Extract the (X, Y) coordinate from the center of the cell holding the provided text.  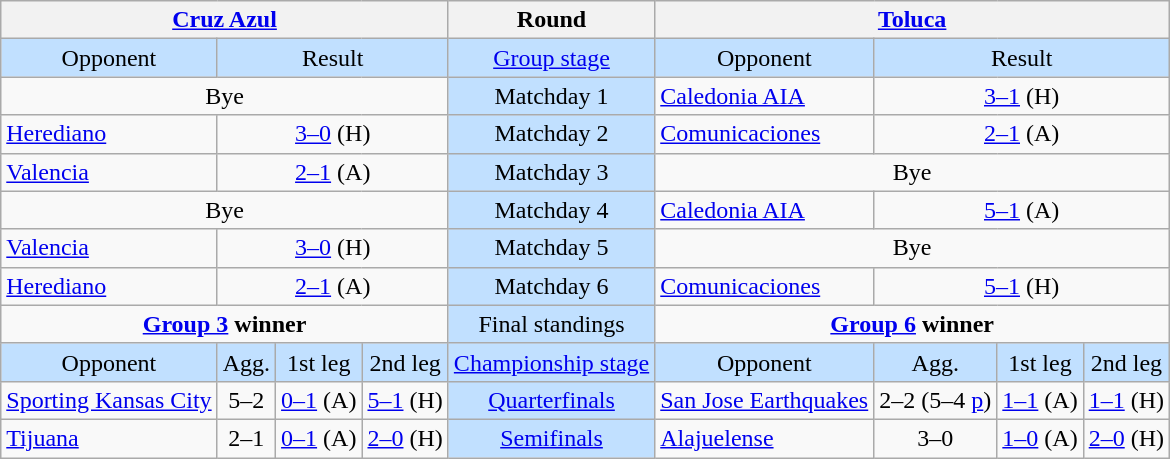
1–1 (A) (1040, 400)
Matchday 4 (551, 210)
Matchday 3 (551, 172)
Group 6 winner (912, 324)
San Jose Earthquakes (764, 400)
5–1 (A) (1022, 210)
2–2 (5–4 p) (936, 400)
Matchday 6 (551, 286)
1–1 (H) (1126, 400)
3–0 (936, 438)
2–1 (246, 438)
Matchday 5 (551, 248)
Semifinals (551, 438)
Alajuelense (764, 438)
Group stage (551, 58)
Tijuana (109, 438)
5–2 (246, 400)
Matchday 2 (551, 134)
1–0 (A) (1040, 438)
Quarterfinals (551, 400)
Final standings (551, 324)
Round (551, 20)
3–1 (H) (1022, 96)
Cruz Azul (225, 20)
Sporting Kansas City (109, 400)
Championship stage (551, 362)
Matchday 1 (551, 96)
Toluca (912, 20)
Group 3 winner (225, 324)
